For the text-containing cell, return its midpoint in [X, Y] coordinate format. 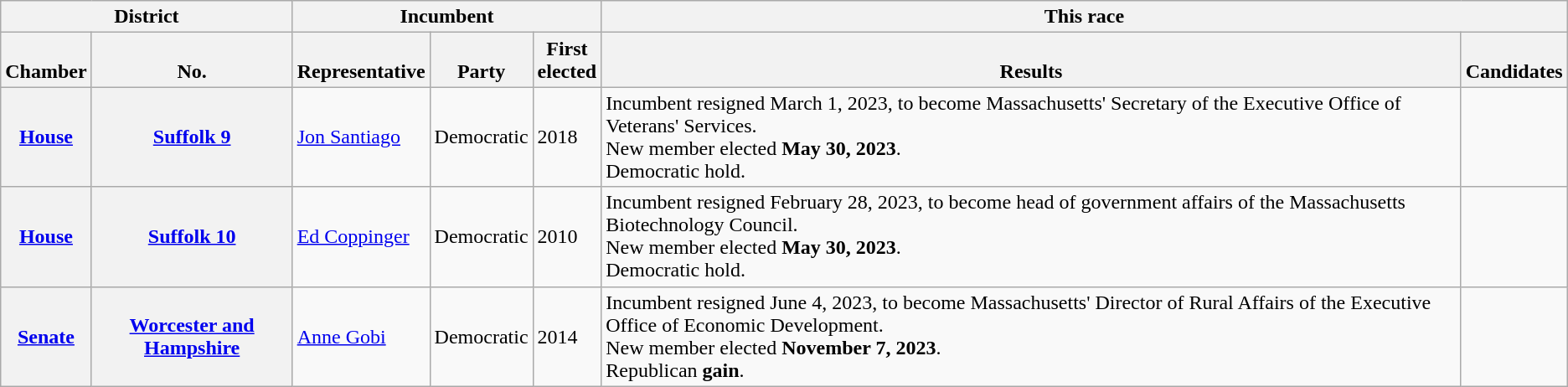
Suffolk 10 [192, 236]
Candidates [1514, 60]
Firstelected [567, 60]
2018 [567, 137]
Results [1031, 60]
Party [481, 60]
Chamber [46, 60]
Jon Santiago [361, 137]
Suffolk 9 [192, 137]
Anne Gobi [361, 337]
This race [1085, 17]
No. [192, 60]
Incumbent [447, 17]
2014 [567, 337]
District [147, 17]
Senate [46, 337]
Representative [361, 60]
Ed Coppinger [361, 236]
2010 [567, 236]
Worcester and Hampshire [192, 337]
